Return the (X, Y) coordinate for the center point of the cell that contains the specified text.  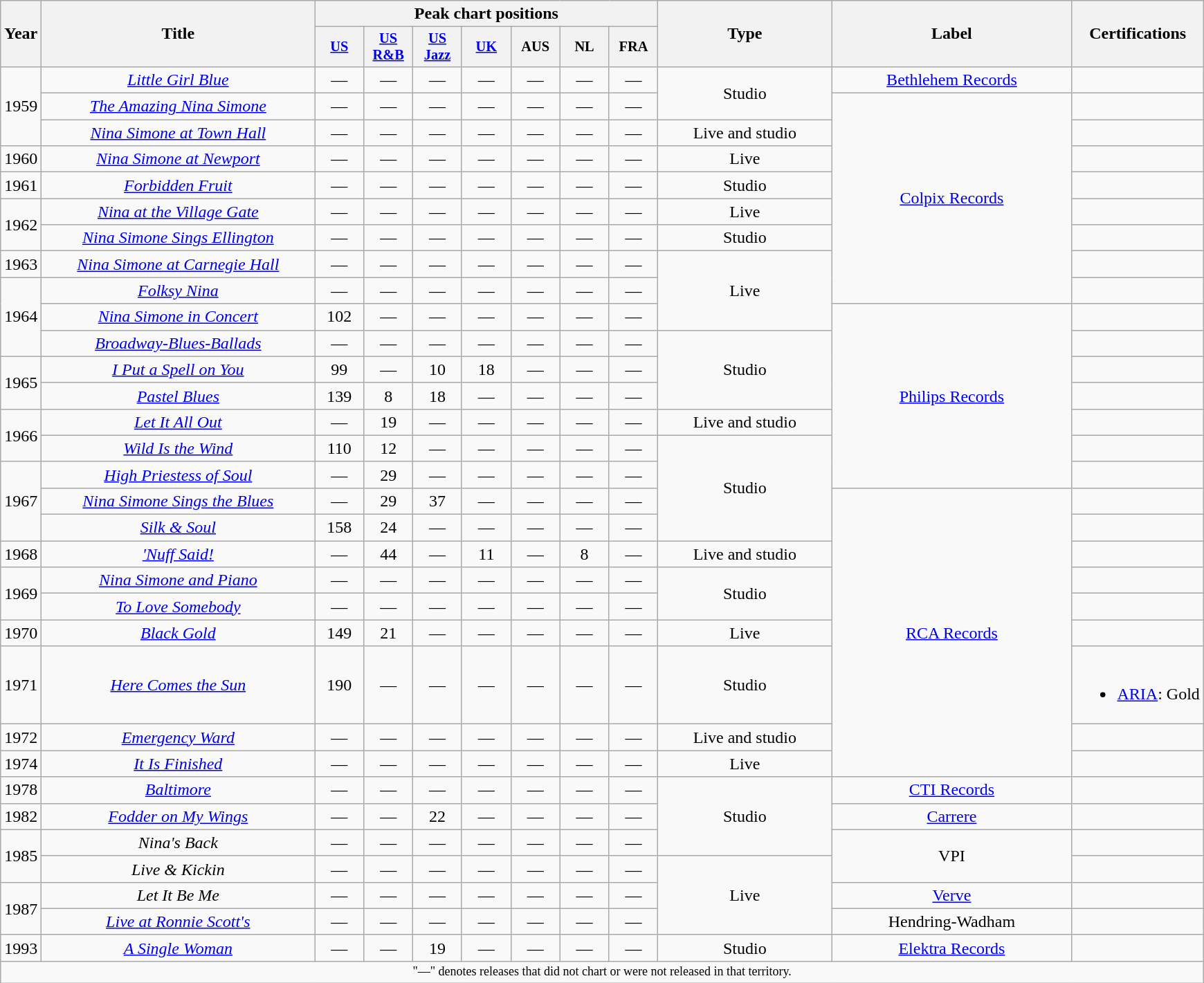
Little Girl Blue (179, 80)
"—" denotes releases that did not chart or were not released in that territory. (602, 971)
24 (389, 528)
Folksy Nina (179, 291)
Let It All Out (179, 422)
Title (179, 34)
1969 (21, 594)
Nina Simone at Carnegie Hall (179, 264)
12 (389, 448)
Forbidden Fruit (179, 185)
UK (486, 47)
Type (745, 34)
The Amazing Nina Simone (179, 107)
1982 (21, 816)
Fodder on My Wings (179, 816)
ARIA: Gold (1138, 685)
1966 (21, 435)
44 (389, 554)
1960 (21, 159)
1959 (21, 106)
A Single Woman (179, 948)
Wild Is the Wind (179, 448)
1961 (21, 185)
1974 (21, 764)
Nina Simone Sings the Blues (179, 501)
110 (339, 448)
Live & Kickin (179, 869)
Nina Simone in Concert (179, 317)
1993 (21, 948)
Nina Simone Sings Ellington (179, 238)
11 (486, 554)
Year (21, 34)
NL (584, 47)
I Put a Spell on You (179, 369)
1985 (21, 856)
FRA (634, 47)
10 (437, 369)
It Is Finished (179, 764)
VPI (952, 856)
RCA Records (952, 632)
1963 (21, 264)
Nina Simone and Piano (179, 580)
Carrere (952, 816)
Live at Ronnie Scott's (179, 921)
21 (389, 633)
Broadway-Blues-Ballads (179, 343)
158 (339, 528)
149 (339, 633)
USR&B (389, 47)
Bethlehem Records (952, 80)
Hendring-Wadham (952, 921)
1987 (21, 908)
22 (437, 816)
Pastel Blues (179, 396)
Certifications (1138, 34)
190 (339, 685)
To Love Somebody (179, 607)
Verve (952, 895)
102 (339, 317)
Black Gold (179, 633)
1965 (21, 383)
1968 (21, 554)
Let It Be Me (179, 895)
'Nuff Said! (179, 554)
Here Comes the Sun (179, 685)
CTI Records (952, 790)
Elektra Records (952, 948)
Nina Simone at Newport (179, 159)
37 (437, 501)
99 (339, 369)
1967 (21, 501)
Label (952, 34)
Peak chart positions (486, 14)
1971 (21, 685)
AUS (536, 47)
Colpix Records (952, 199)
1962 (21, 225)
1970 (21, 633)
Baltimore (179, 790)
Nina Simone at Town Hall (179, 133)
Nina at the Village Gate (179, 212)
Nina's Back (179, 843)
Philips Records (952, 396)
USJazz (437, 47)
Silk & Soul (179, 528)
US (339, 47)
1964 (21, 317)
High Priestess of Soul (179, 475)
Emergency Ward (179, 737)
1978 (21, 790)
1972 (21, 737)
139 (339, 396)
